Identify which cell holds the provided text, then report its (x, y) central coordinate. 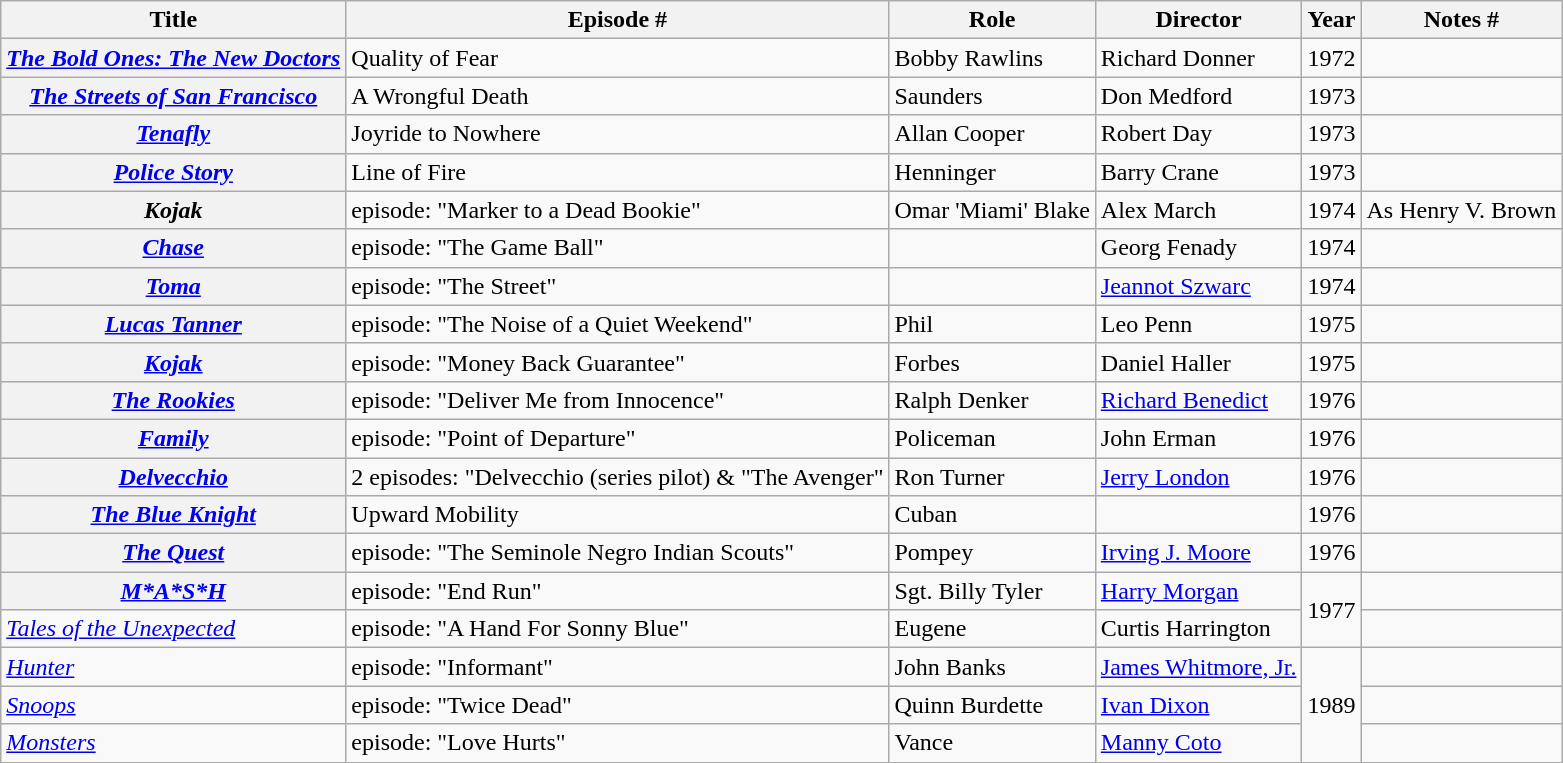
1972 (1332, 58)
Ron Turner (992, 477)
Barry Crane (1198, 172)
James Whitmore, Jr. (1198, 667)
episode: "Point of Departure" (618, 438)
episode: "Marker to a Dead Bookie" (618, 210)
Allan Cooper (992, 134)
Quality of Fear (618, 58)
Harry Morgan (1198, 591)
The Bold Ones: The New Doctors (174, 58)
Tales of the Unexpected (174, 629)
Police Story (174, 172)
Tenafly (174, 134)
The Blue Knight (174, 515)
Policeman (992, 438)
The Quest (174, 553)
Snoops (174, 705)
Joyride to Nowhere (618, 134)
Jeannot Szwarc (1198, 286)
episode: "The Game Ball" (618, 248)
episode: "The Seminole Negro Indian Scouts" (618, 553)
Henninger (992, 172)
Daniel Haller (1198, 362)
Delvecchio (174, 477)
episode: "Money Back Guarantee" (618, 362)
episode: "End Run" (618, 591)
The Streets of San Francisco (174, 96)
episode: "Informant" (618, 667)
episode: "The Street" (618, 286)
The Rookies (174, 400)
Cuban (992, 515)
Irving J. Moore (1198, 553)
Curtis Harrington (1198, 629)
Sgt. Billy Tyler (992, 591)
As Henry V. Brown (1462, 210)
episode: "Love Hurts" (618, 743)
Toma (174, 286)
episode: "Twice Dead" (618, 705)
Jerry London (1198, 477)
Richard Donner (1198, 58)
1989 (1332, 705)
Richard Benedict (1198, 400)
John Banks (992, 667)
Family (174, 438)
Phil (992, 324)
1977 (1332, 610)
Upward Mobility (618, 515)
Georg Fenady (1198, 248)
Vance (992, 743)
Manny Coto (1198, 743)
episode: "Deliver Me from Innocence" (618, 400)
Ivan Dixon (1198, 705)
Forbes (992, 362)
Alex March (1198, 210)
Hunter (174, 667)
episode: "A Hand For Sonny Blue" (618, 629)
John Erman (1198, 438)
Role (992, 20)
Don Medford (1198, 96)
Line of Fire (618, 172)
Robert Day (1198, 134)
Eugene (992, 629)
Chase (174, 248)
Episode # (618, 20)
Notes # (1462, 20)
2 episodes: "Delvecchio (series pilot) & "The Avenger" (618, 477)
Director (1198, 20)
A Wrongful Death (618, 96)
Year (1332, 20)
Monsters (174, 743)
Title (174, 20)
Leo Penn (1198, 324)
Omar 'Miami' Blake (992, 210)
Bobby Rawlins (992, 58)
Quinn Burdette (992, 705)
Lucas Tanner (174, 324)
Saunders (992, 96)
M*A*S*H (174, 591)
episode: "The Noise of a Quiet Weekend" (618, 324)
Pompey (992, 553)
Ralph Denker (992, 400)
